Return the (X, Y) coordinate for the center point of the cell that contains the specified text.  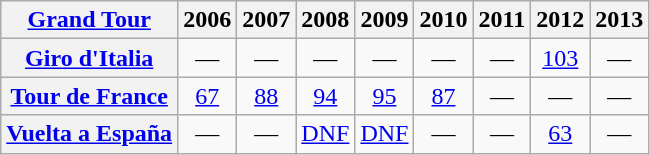
2008 (326, 20)
2013 (620, 20)
2012 (560, 20)
2006 (208, 20)
2007 (266, 20)
2010 (444, 20)
Grand Tour (90, 20)
Vuelta a España (90, 134)
88 (266, 96)
Giro d'Italia (90, 58)
63 (560, 134)
2011 (502, 20)
103 (560, 58)
95 (384, 96)
Tour de France (90, 96)
94 (326, 96)
67 (208, 96)
2009 (384, 20)
87 (444, 96)
